Output the [X, Y] coordinate of the center of the cell containing the given text.  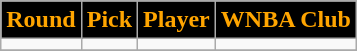
Pick [109, 20]
WNBA Club [286, 20]
Round [41, 20]
Player [177, 20]
